Pinpoint the cell where the given text exists, returning its (X, Y) midpoint coordinate. 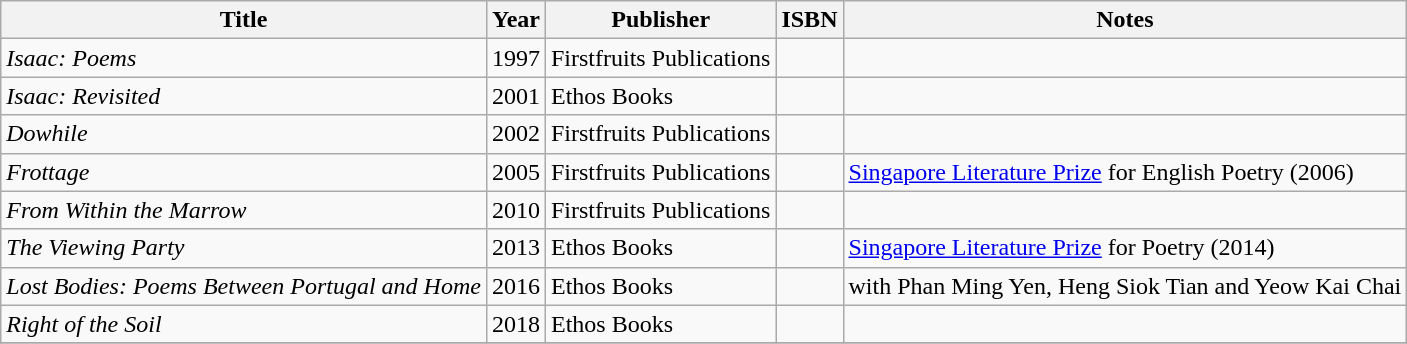
Title (244, 20)
Notes (1125, 20)
ISBN (810, 20)
Lost Bodies: Poems Between Portugal and Home (244, 286)
2002 (516, 134)
From Within the Marrow (244, 210)
2016 (516, 286)
Right of the Soil (244, 324)
2005 (516, 172)
Isaac: Revisited (244, 96)
1997 (516, 58)
Singapore Literature Prize for Poetry (2014) (1125, 248)
The Viewing Party (244, 248)
2001 (516, 96)
Dowhile (244, 134)
2018 (516, 324)
Frottage (244, 172)
2013 (516, 248)
Isaac: Poems (244, 58)
Publisher (660, 20)
with Phan Ming Yen, Heng Siok Tian and Yeow Kai Chai (1125, 286)
2010 (516, 210)
Singapore Literature Prize for English Poetry (2006) (1125, 172)
Year (516, 20)
